Extract the (x, y) coordinate from the center of the cell holding the provided text.  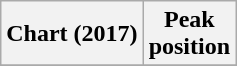
Peakposition (189, 34)
Chart (2017) (72, 34)
